Locate the cell with the specified text and output its [x, y] center coordinate. 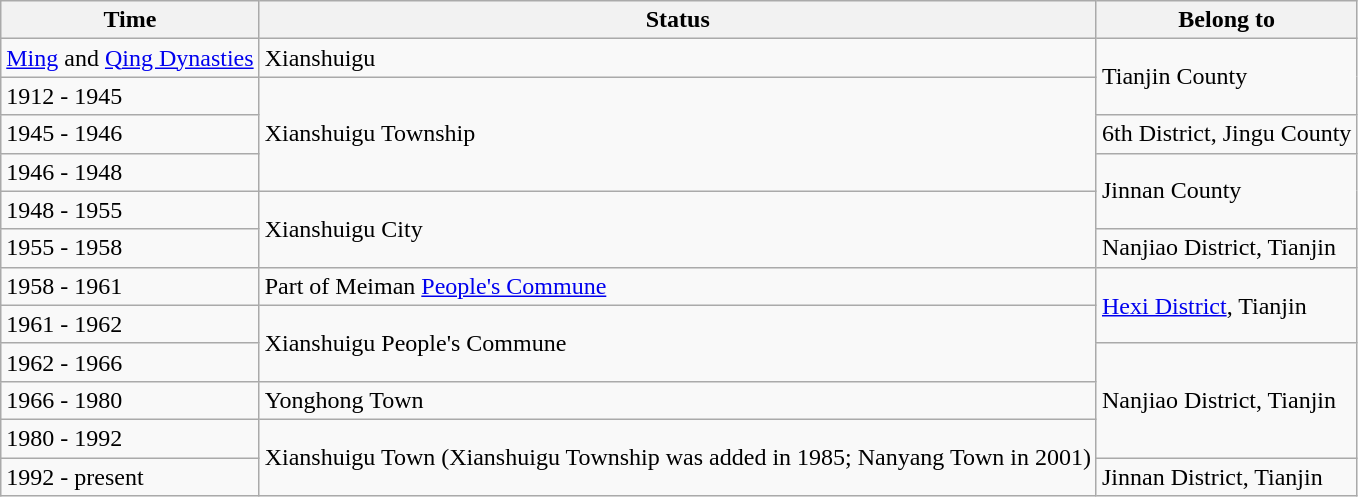
Xianshuigu People's Commune [678, 343]
Part of Meiman People's Commune [678, 286]
Xianshuigu Township [678, 134]
Xianshuigu City [678, 229]
1980 - 1992 [130, 438]
Jinnan County [1226, 191]
6th District, Jingu County [1226, 134]
Ming and Qing Dynasties [130, 58]
1992 - present [130, 477]
1955 - 1958 [130, 248]
1966 - 1980 [130, 400]
Xianshuigu Town (Xianshuigu Township was added in 1985; Nanyang Town in 2001) [678, 457]
1958 - 1961 [130, 286]
1961 - 1962 [130, 324]
Belong to [1226, 20]
1912 - 1945 [130, 96]
Jinnan District, Tianjin [1226, 477]
1948 - 1955 [130, 210]
1962 - 1966 [130, 362]
Xianshuigu [678, 58]
Hexi District, Tianjin [1226, 305]
Status [678, 20]
1945 - 1946 [130, 134]
Tianjin County [1226, 77]
Yonghong Town [678, 400]
1946 - 1948 [130, 172]
Time [130, 20]
